Extract the [x, y] coordinate from the center of the cell holding the provided text.  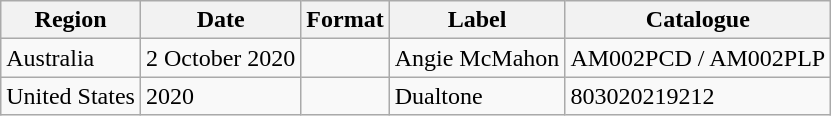
803020219212 [698, 96]
2 October 2020 [220, 58]
Angie McMahon [477, 58]
Dualtone [477, 96]
AM002PCD / AM002PLP [698, 58]
Australia [71, 58]
2020 [220, 96]
Date [220, 20]
Catalogue [698, 20]
United States [71, 96]
Label [477, 20]
Region [71, 20]
Format [345, 20]
